Provide the (x, y) coordinate of the cell's center where the given text is located.  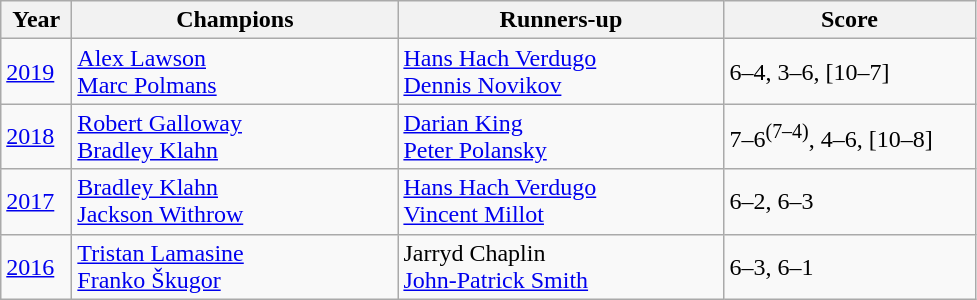
Hans Hach Verdugo Vincent Millot (561, 202)
2018 (36, 136)
Tristan Lamasine Franko Škugor (235, 266)
2019 (36, 72)
Alex Lawson Marc Polmans (235, 72)
Runners-up (561, 20)
Year (36, 20)
Score (850, 20)
Bradley Klahn Jackson Withrow (235, 202)
6–3, 6–1 (850, 266)
6–2, 6–3 (850, 202)
Hans Hach Verdugo Dennis Novikov (561, 72)
Jarryd Chaplin John-Patrick Smith (561, 266)
Robert Galloway Bradley Klahn (235, 136)
Champions (235, 20)
7–6(7–4), 4–6, [10–8] (850, 136)
2016 (36, 266)
2017 (36, 202)
6–4, 3–6, [10–7] (850, 72)
Darian King Peter Polansky (561, 136)
